Locate the cell with the specified text and output its [X, Y] center coordinate. 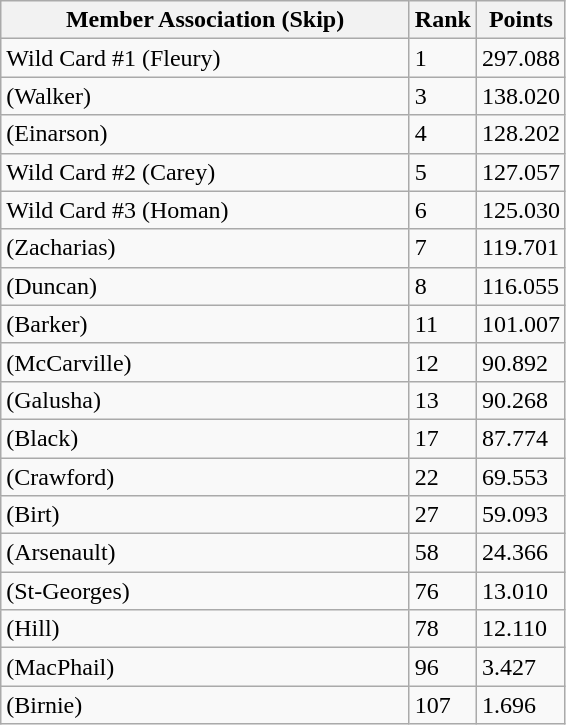
5 [442, 172]
12.110 [520, 629]
Member Association (Skip) [206, 20]
(Duncan) [206, 286]
78 [442, 629]
Wild Card #1 (Fleury) [206, 58]
(Barker) [206, 324]
87.774 [520, 438]
58 [442, 553]
17 [442, 438]
76 [442, 591]
(Hill) [206, 629]
12 [442, 362]
27 [442, 515]
125.030 [520, 210]
119.701 [520, 248]
59.093 [520, 515]
Wild Card #3 (Homan) [206, 210]
297.088 [520, 58]
Points [520, 20]
(Birt) [206, 515]
(Walker) [206, 96]
101.007 [520, 324]
128.202 [520, 134]
(Birnie) [206, 705]
116.055 [520, 286]
11 [442, 324]
90.892 [520, 362]
7 [442, 248]
69.553 [520, 477]
127.057 [520, 172]
3 [442, 96]
8 [442, 286]
13.010 [520, 591]
Rank [442, 20]
1.696 [520, 705]
13 [442, 400]
(McCarville) [206, 362]
6 [442, 210]
(Galusha) [206, 400]
(Arsenault) [206, 553]
22 [442, 477]
107 [442, 705]
24.366 [520, 553]
(Einarson) [206, 134]
90.268 [520, 400]
(MacPhail) [206, 667]
(St-Georges) [206, 591]
(Crawford) [206, 477]
138.020 [520, 96]
(Black) [206, 438]
1 [442, 58]
(Zacharias) [206, 248]
96 [442, 667]
4 [442, 134]
Wild Card #2 (Carey) [206, 172]
3.427 [520, 667]
